Determine the [x, y] coordinate at the center of the cell enclosing the given text.  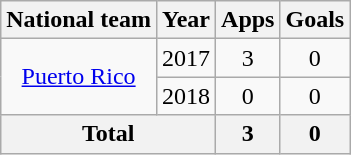
2017 [186, 58]
2018 [186, 96]
Total [108, 134]
Goals [315, 20]
Apps [248, 20]
Puerto Rico [79, 77]
National team [79, 20]
Year [186, 20]
